Locate the cell with the specified text and output its [X, Y] center coordinate. 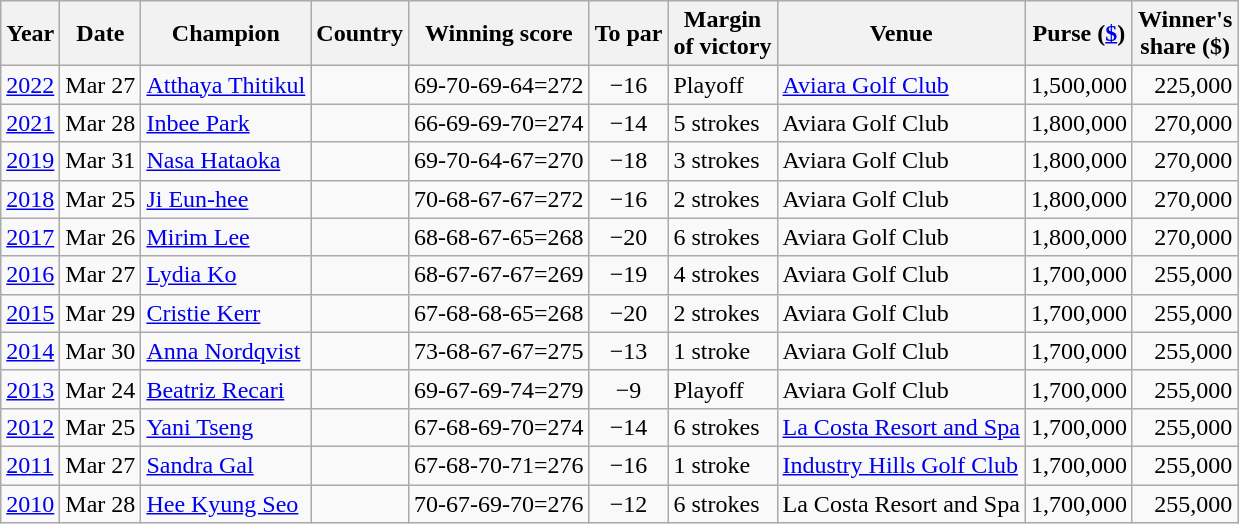
2016 [30, 275]
225,000 [1184, 85]
67-68-68-65=268 [500, 313]
2017 [30, 237]
Winner'sshare ($) [1184, 34]
2012 [30, 427]
69-70-69-64=272 [500, 85]
−19 [628, 275]
68-68-67-65=268 [500, 237]
−12 [628, 503]
−13 [628, 351]
2010 [30, 503]
Atthaya Thitikul [226, 85]
Purse ($) [1078, 34]
68-67-67-67=269 [500, 275]
2022 [30, 85]
Mar 31 [100, 161]
Sandra Gal [226, 465]
Inbee Park [226, 123]
Beatriz Recari [226, 389]
4 strokes [722, 275]
−9 [628, 389]
Industry Hills Golf Club [901, 465]
Yani Tseng [226, 427]
Country [360, 34]
2021 [30, 123]
Mirim Lee [226, 237]
67-68-69-70=274 [500, 427]
70-68-67-67=272 [500, 199]
Cristie Kerr [226, 313]
69-67-69-74=279 [500, 389]
2013 [30, 389]
Mar 24 [100, 389]
Year [30, 34]
Mar 29 [100, 313]
Venue [901, 34]
Mar 30 [100, 351]
73-68-67-67=275 [500, 351]
67-68-70-71=276 [500, 465]
Nasa Hataoka [226, 161]
70-67-69-70=276 [500, 503]
Hee Kyung Seo [226, 503]
Champion [226, 34]
Date [100, 34]
2014 [30, 351]
2011 [30, 465]
Mar 26 [100, 237]
Winning score [500, 34]
66-69-69-70=274 [500, 123]
2018 [30, 199]
1,500,000 [1078, 85]
To par [628, 34]
2019 [30, 161]
5 strokes [722, 123]
2015 [30, 313]
Lydia Ko [226, 275]
3 strokes [722, 161]
Anna Nordqvist [226, 351]
69-70-64-67=270 [500, 161]
Marginof victory [722, 34]
Ji Eun-hee [226, 199]
−18 [628, 161]
